Search for the cell housing the specified text and yield its (X, Y) center coordinate. 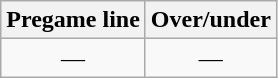
Pregame line (74, 20)
Over/under (210, 20)
